Determine the (x, y) coordinate at the center of the cell enclosing the given text.  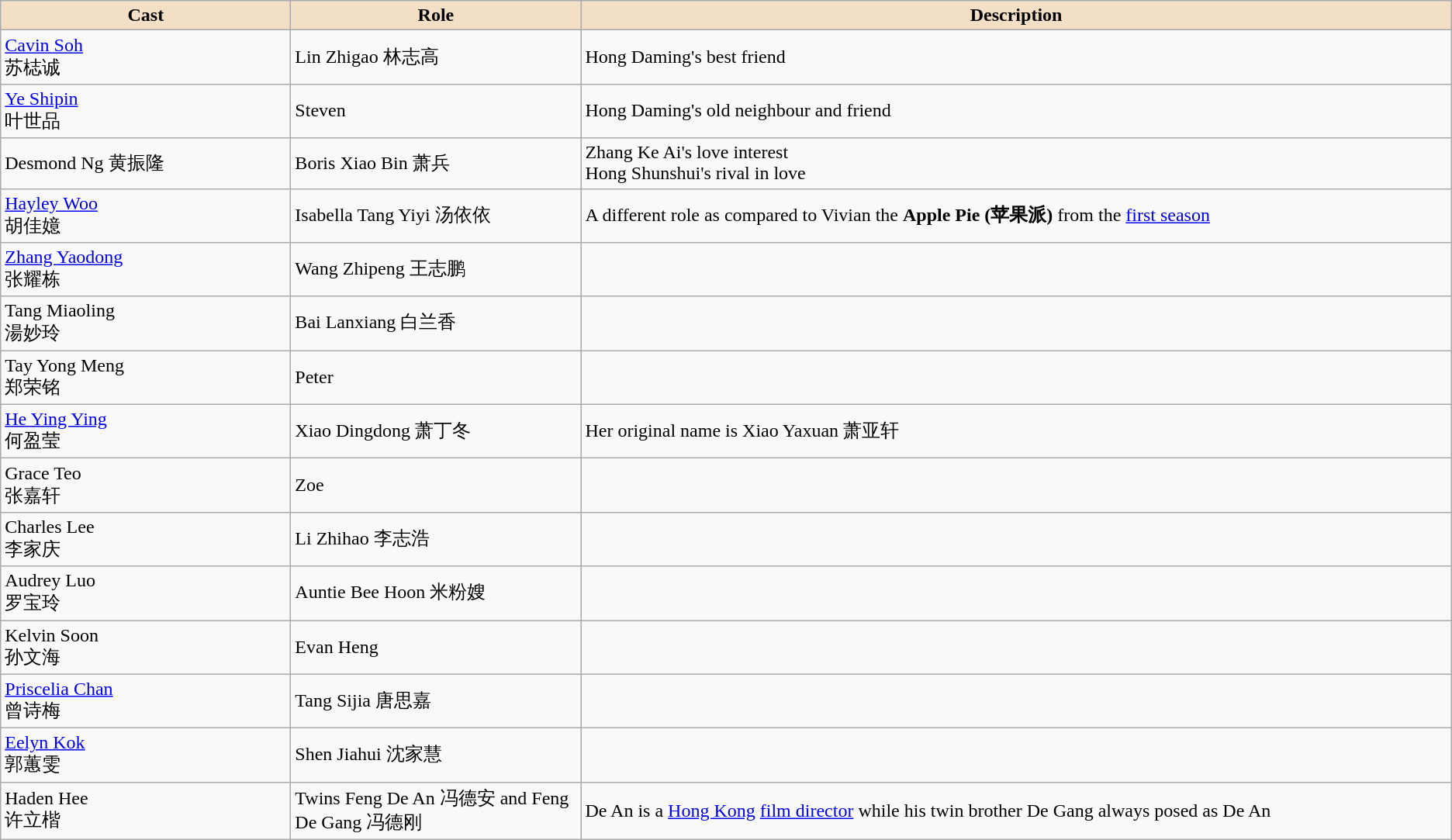
Haden Hee许立楷 (146, 811)
Audrey Luo罗宝玲 (146, 593)
Eelyn Kok郭蕙雯 (146, 755)
Auntie Bee Hoon 米粉嫂 (436, 593)
Zoe (436, 486)
Twins Feng De An 冯德安 and Feng De Gang 冯德刚 (436, 811)
Lin Zhigao 林志高 (436, 57)
He Ying Ying何盈莹 (146, 431)
Xiao Dingdong 萧丁冬 (436, 431)
Steven (436, 111)
Charles Lee李家庆 (146, 539)
De An is a Hong Kong film director while his twin brother De Gang always posed as De An (1016, 811)
Zhang Ke Ai's love interest Hong Shunshui's rival in love (1016, 163)
A different role as compared to Vivian the Apple Pie (苹果派) from the first season (1016, 216)
Grace Teo张嘉轩 (146, 486)
Desmond Ng 黄振隆 (146, 163)
Evan Heng (436, 648)
Wang Zhipeng 王志鹏 (436, 270)
Ye Shipin叶世品 (146, 111)
Priscelia Chan曾诗梅 (146, 701)
Peter (436, 378)
Tang Sijia 唐思嘉 (436, 701)
Tay Yong Meng郑荣铭 (146, 378)
Her original name is Xiao Yaxuan 萧亚轩 (1016, 431)
Zhang Yaodong张耀栋 (146, 270)
Shen Jiahui 沈家慧 (436, 755)
Bai Lanxiang 白兰香 (436, 323)
Kelvin Soon孙文海 (146, 648)
Hong Daming's old neighbour and friend (1016, 111)
Tang Miaoling湯妙玲 (146, 323)
Hayley Woo胡佳嬑 (146, 216)
Cavin Soh苏梽诚 (146, 57)
Role (436, 16)
Hong Daming's best friend (1016, 57)
Cast (146, 16)
Description (1016, 16)
Li Zhihao 李志浩 (436, 539)
Isabella Tang Yiyi 汤依依 (436, 216)
Boris Xiao Bin 萧兵 (436, 163)
